Locate the cell with the specified text and output its (x, y) center coordinate. 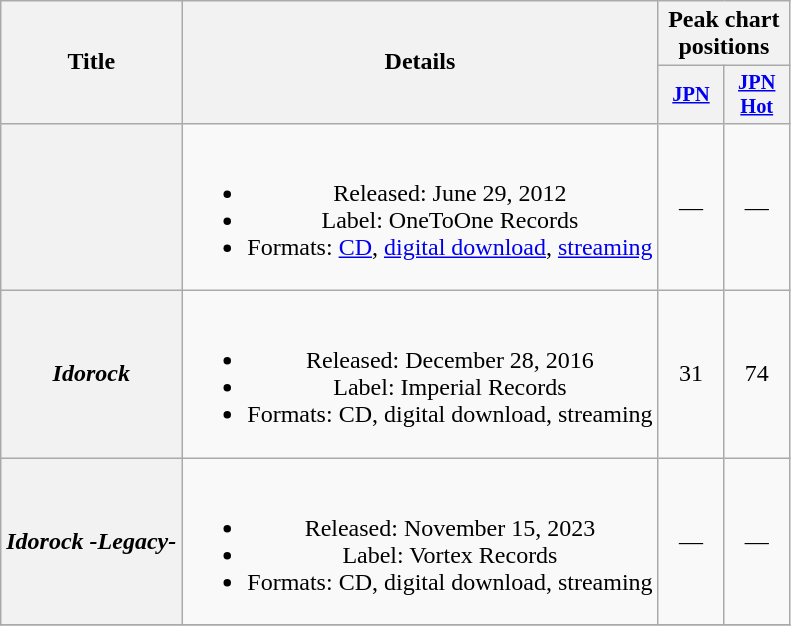
74 (757, 374)
Idorock -Legacy- (92, 542)
31 (691, 374)
Details (420, 62)
Peak chart positions (724, 34)
Released: November 15, 2023Label: Vortex RecordsFormats: CD, digital download, streaming (420, 542)
Released: December 28, 2016Label: Imperial RecordsFormats: CD, digital download, streaming (420, 374)
Idorock (92, 374)
Released: June 29, 2012Label: OneToOne RecordsFormats: CD, digital download, streaming (420, 206)
Title (92, 62)
JPN (691, 95)
JPNHot (757, 95)
